From the cell containing the given text, extract its center point as [x, y] coordinate. 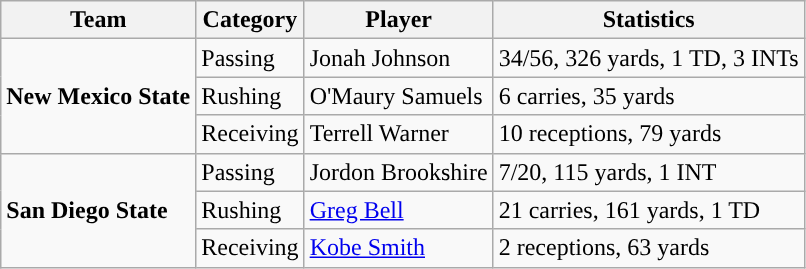
Team [98, 20]
Player [398, 20]
2 receptions, 63 yards [648, 248]
6 carries, 35 yards [648, 96]
Terrell Warner [398, 134]
O'Maury Samuels [398, 96]
Jordon Brookshire [398, 172]
San Diego State [98, 210]
10 receptions, 79 yards [648, 134]
Category [250, 20]
34/56, 326 yards, 1 TD, 3 INTs [648, 58]
Statistics [648, 20]
21 carries, 161 yards, 1 TD [648, 210]
Jonah Johnson [398, 58]
Greg Bell [398, 210]
New Mexico State [98, 96]
Kobe Smith [398, 248]
7/20, 115 yards, 1 INT [648, 172]
